Return the (x, y) coordinate for the center point of the cell that contains the specified text.  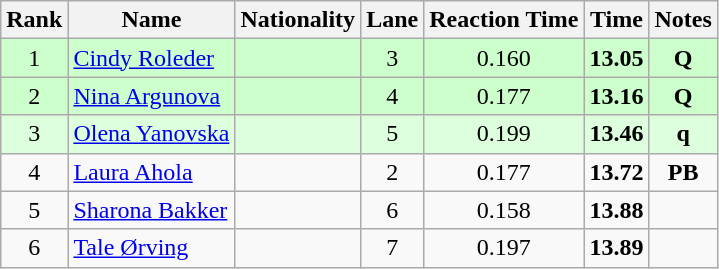
13.72 (616, 172)
Sharona Bakker (152, 210)
0.160 (504, 58)
Nina Argunova (152, 96)
13.89 (616, 248)
Laura Ahola (152, 172)
Reaction Time (504, 20)
Time (616, 20)
Cindy Roleder (152, 58)
Rank (34, 20)
Nationality (298, 20)
Lane (392, 20)
Notes (683, 20)
Name (152, 20)
Olena Yanovska (152, 134)
q (683, 134)
PB (683, 172)
0.158 (504, 210)
0.197 (504, 248)
13.46 (616, 134)
Tale Ørving (152, 248)
7 (392, 248)
13.16 (616, 96)
13.88 (616, 210)
13.05 (616, 58)
1 (34, 58)
0.199 (504, 134)
